Capture the cell that displays the provided text and extract its [x, y] central coordinate. 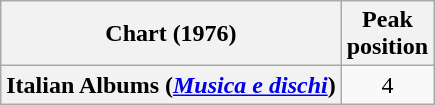
4 [387, 85]
Chart (1976) [171, 34]
Peakposition [387, 34]
Italian Albums (Musica e dischi) [171, 85]
